Determine the [x, y] coordinate at the center of the cell enclosing the given text.  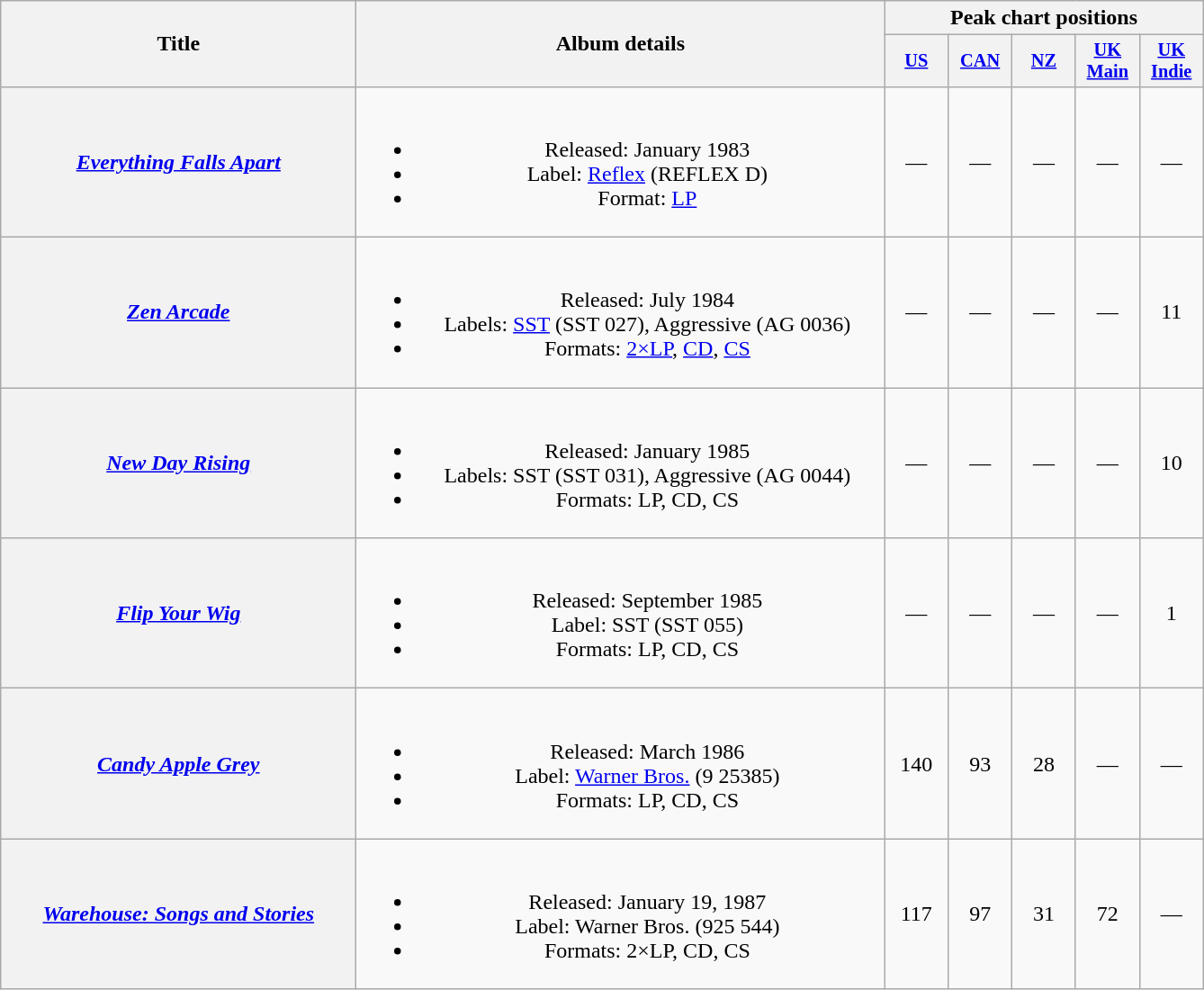
117 [916, 914]
72 [1107, 914]
Flip Your Wig [178, 614]
Album details [621, 44]
UK Main [1107, 61]
31 [1044, 914]
UK Indie [1172, 61]
10 [1172, 463]
Title [178, 44]
Released: January 19, 1987Label: Warner Bros. (925 544)Formats: 2×LP, CD, CS [621, 914]
Released: September 1985Label: SST (SST 055)Formats: LP, CD, CS [621, 614]
New Day Rising [178, 463]
Warehouse: Songs and Stories [178, 914]
1 [1172, 614]
Candy Apple Grey [178, 763]
Released: January 1985Labels: SST (SST 031), Aggressive (AG 0044)Formats: LP, CD, CS [621, 463]
CAN [981, 61]
Everything Falls Apart [178, 162]
11 [1172, 313]
28 [1044, 763]
Released: March 1986Label: Warner Bros. (9 25385)Formats: LP, CD, CS [621, 763]
97 [981, 914]
Released: January 1983Label: Reflex (REFLEX D)Format: LP [621, 162]
Released: July 1984Labels: SST (SST 027), Aggressive (AG 0036)Formats: 2×LP, CD, CS [621, 313]
Peak chart positions [1044, 18]
US [916, 61]
140 [916, 763]
93 [981, 763]
NZ [1044, 61]
Zen Arcade [178, 313]
